Extract the (X, Y) coordinate from the center of the cell holding the provided text.  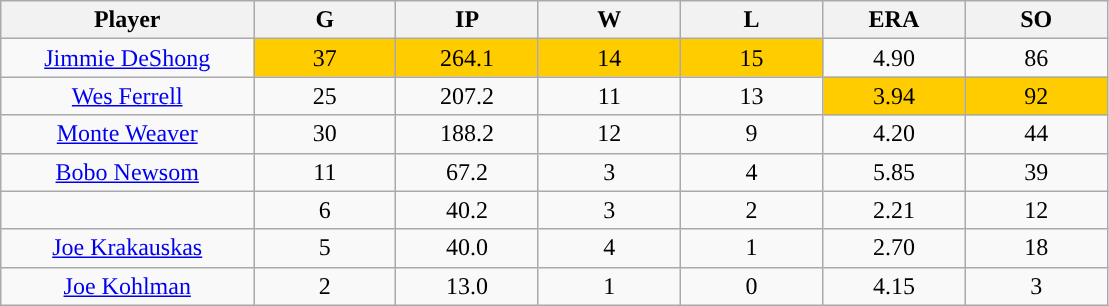
13.0 (467, 286)
2.70 (894, 248)
188.2 (467, 134)
14 (609, 58)
SO (1036, 20)
86 (1036, 58)
4.15 (894, 286)
Joe Krakauskas (128, 248)
Joe Kohlman (128, 286)
92 (1036, 96)
15 (751, 58)
6 (325, 210)
Jimmie DeShong (128, 58)
0 (751, 286)
264.1 (467, 58)
40.0 (467, 248)
4.20 (894, 134)
G (325, 20)
IP (467, 20)
L (751, 20)
ERA (894, 20)
5.85 (894, 172)
Player (128, 20)
Wes Ferrell (128, 96)
40.2 (467, 210)
5 (325, 248)
25 (325, 96)
Bobo Newsom (128, 172)
4.90 (894, 58)
13 (751, 96)
207.2 (467, 96)
3.94 (894, 96)
30 (325, 134)
18 (1036, 248)
9 (751, 134)
39 (1036, 172)
67.2 (467, 172)
2.21 (894, 210)
44 (1036, 134)
W (609, 20)
Monte Weaver (128, 134)
37 (325, 58)
